Locate the cell with the specified text and output its [X, Y] center coordinate. 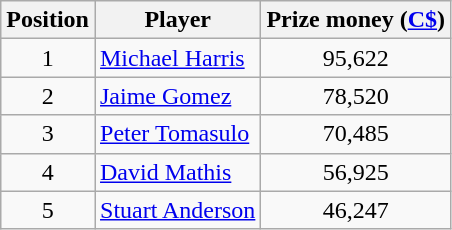
3 [48, 134]
Position [48, 20]
Player [177, 20]
Peter Tomasulo [177, 134]
95,622 [356, 58]
Jaime Gomez [177, 96]
78,520 [356, 96]
56,925 [356, 172]
Stuart Anderson [177, 210]
Michael Harris [177, 58]
4 [48, 172]
1 [48, 58]
70,485 [356, 134]
2 [48, 96]
Prize money (C$) [356, 20]
5 [48, 210]
46,247 [356, 210]
David Mathis [177, 172]
